Find where the given text appears and provide that cell's center as (X, Y) coordinate. 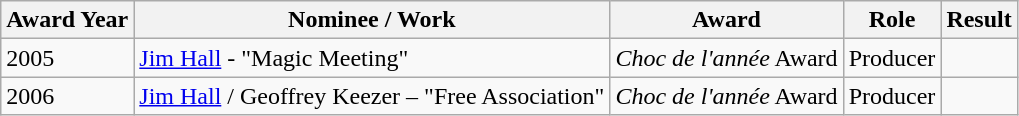
2006 (68, 96)
Award Year (68, 20)
Result (979, 20)
Award (726, 20)
2005 (68, 58)
Nominee / Work (372, 20)
Role (892, 20)
Jim Hall - "Magic Meeting" (372, 58)
Jim Hall / Geoffrey Keezer – "Free Association" (372, 96)
